Scan for the cell matching the given text and deliver its (x, y) coordinate at center. 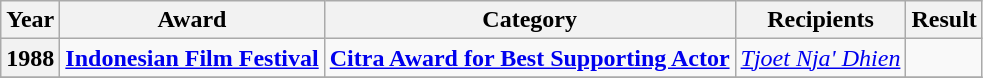
Category (530, 20)
Indonesian Film Festival (192, 58)
Recipients (820, 20)
1988 (30, 58)
Year (30, 20)
Citra Award for Best Supporting Actor (530, 58)
Tjoet Nja' Dhien (820, 58)
Award (192, 20)
Result (944, 20)
